Identify which cell holds the provided text, then report its [x, y] central coordinate. 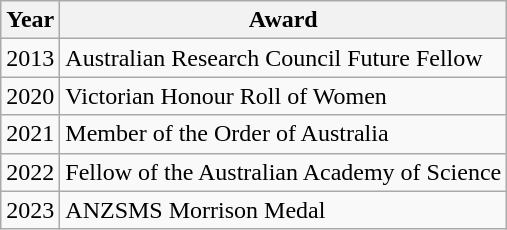
Victorian Honour Roll of Women [284, 96]
Year [30, 20]
Australian Research Council Future Fellow [284, 58]
Fellow of the Australian Academy of Science [284, 172]
ANZSMS Morrison Medal [284, 210]
2022 [30, 172]
2021 [30, 134]
Member of the Order of Australia [284, 134]
2020 [30, 96]
Award [284, 20]
2013 [30, 58]
2023 [30, 210]
